Find where the given text appears and provide that cell's center as [X, Y] coordinate. 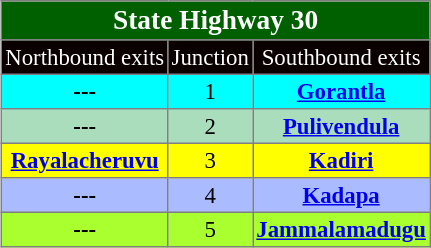
5 [210, 229]
1 [210, 91]
Kadiri [342, 160]
Junction [210, 57]
Rayalacheruvu [85, 160]
Gorantla [342, 91]
State Highway 30 [216, 20]
Kadapa [342, 195]
Pulivendula [342, 126]
3 [210, 160]
2 [210, 126]
Northbound exits [85, 57]
Southbound exits [342, 57]
Jammalamadugu [342, 229]
4 [210, 195]
